From the cell containing the given text, extract its center point as (x, y) coordinate. 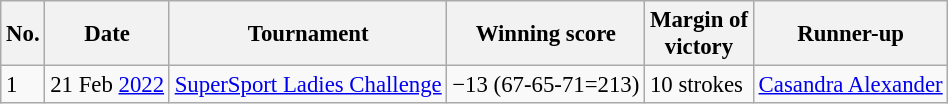
Date (107, 34)
Winning score (546, 34)
Casandra Alexander (850, 85)
Margin ofvictory (700, 34)
No. (23, 34)
10 strokes (700, 85)
Runner-up (850, 34)
−13 (67-65-71=213) (546, 85)
21 Feb 2022 (107, 85)
1 (23, 85)
SuperSport Ladies Challenge (308, 85)
Tournament (308, 34)
